Extract the (X, Y) coordinate from the center of the cell holding the provided text.  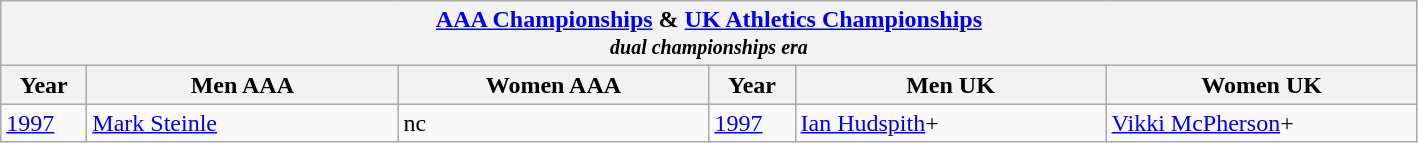
Ian Hudspith+ (950, 123)
Women UK (1262, 85)
Men AAA (242, 85)
AAA Championships & UK Athletics Championshipsdual championships era (709, 34)
Men UK (950, 85)
Women AAA (554, 85)
Vikki McPherson+ (1262, 123)
nc (554, 123)
Mark Steinle (242, 123)
